Pinpoint the cell where the given text exists, returning its [x, y] midpoint coordinate. 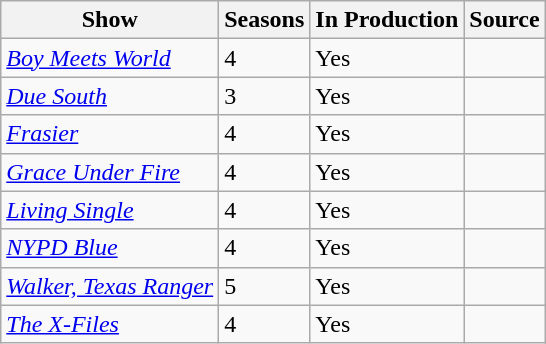
Boy Meets World [110, 58]
3 [264, 96]
5 [264, 286]
Due South [110, 96]
Seasons [264, 20]
Frasier [110, 134]
The X-Files [110, 324]
Living Single [110, 210]
In Production [387, 20]
NYPD Blue [110, 248]
Grace Under Fire [110, 172]
Walker, Texas Ranger [110, 286]
Show [110, 20]
Source [504, 20]
